Pinpoint the cell where the given text exists, returning its (X, Y) midpoint coordinate. 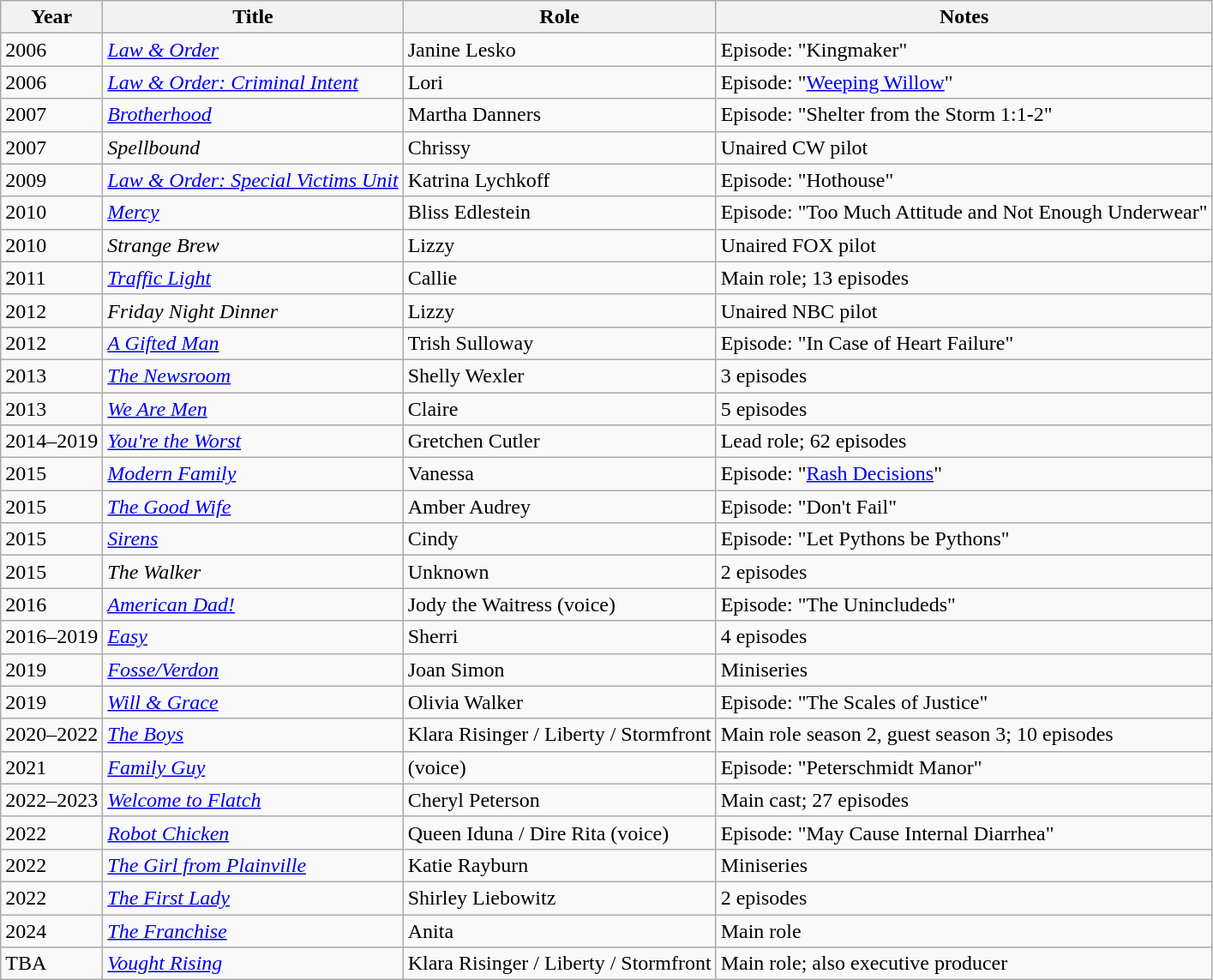
Mercy (253, 213)
2021 (51, 767)
Anita (559, 930)
TBA (51, 964)
Strange Brew (253, 245)
Lead role; 62 episodes (964, 442)
2024 (51, 930)
Robot Chicken (253, 833)
Gretchen Cutler (559, 442)
Role (559, 17)
Episode: "Peterschmidt Manor" (964, 767)
Modern Family (253, 474)
Vought Rising (253, 964)
Episode: "Too Much Attitude and Not Enough Underwear" (964, 213)
Amber Audrey (559, 507)
Friday Night Dinner (253, 310)
Main cast; 27 episodes (964, 800)
Lori (559, 82)
Episode: "May Cause Internal Diarrhea" (964, 833)
2020–2022 (51, 735)
2009 (51, 180)
Brotherhood (253, 115)
Main role season 2, guest season 3; 10 episodes (964, 735)
Queen Iduna / Dire Rita (voice) (559, 833)
Unaired CW pilot (964, 147)
Vanessa (559, 474)
Katrina Lychkoff (559, 180)
Law & Order (253, 50)
2014–2019 (51, 442)
Spellbound (253, 147)
Callie (559, 278)
The Girl from Plainville (253, 865)
Unknown (559, 572)
We Are Men (253, 409)
Cheryl Peterson (559, 800)
The First Lady (253, 898)
Chrissy (559, 147)
Fosse/Verdon (253, 670)
4 episodes (964, 637)
Episode: "In Case of Heart Failure" (964, 343)
The Good Wife (253, 507)
Notes (964, 17)
Family Guy (253, 767)
American Dad! (253, 604)
Katie Rayburn (559, 865)
Sherri (559, 637)
Martha Danners (559, 115)
The Newsroom (253, 376)
Episode: "Kingmaker" (964, 50)
The Boys (253, 735)
Main role (964, 930)
Easy (253, 637)
Bliss Edlestein (559, 213)
Main role; 13 episodes (964, 278)
The Franchise (253, 930)
Episode: "Let Pythons be Pythons" (964, 539)
Claire (559, 409)
Shirley Liebowitz (559, 898)
2016–2019 (51, 637)
(voice) (559, 767)
The Walker (253, 572)
Jody the Waitress (voice) (559, 604)
Main role; also executive producer (964, 964)
Cindy (559, 539)
Traffic Light (253, 278)
Law & Order: Special Victims Unit (253, 180)
Will & Grace (253, 702)
You're the Worst (253, 442)
Episode: "Don't Fail" (964, 507)
Janine Lesko (559, 50)
Title (253, 17)
Olivia Walker (559, 702)
Episode: "Weeping Willow" (964, 82)
Episode: "Hothouse" (964, 180)
Episode: "The Unincludeds" (964, 604)
5 episodes (964, 409)
Welcome to Flatch (253, 800)
Trish Sulloway (559, 343)
Year (51, 17)
Law & Order: Criminal Intent (253, 82)
2022–2023 (51, 800)
2011 (51, 278)
Unaired NBC pilot (964, 310)
Episode: "Rash Decisions" (964, 474)
3 episodes (964, 376)
Episode: "The Scales of Justice" (964, 702)
2016 (51, 604)
Joan Simon (559, 670)
Unaired FOX pilot (964, 245)
Sirens (253, 539)
Episode: "Shelter from the Storm 1:1-2" (964, 115)
Shelly Wexler (559, 376)
A Gifted Man (253, 343)
